From the cell containing the given text, extract its center point as (X, Y) coordinate. 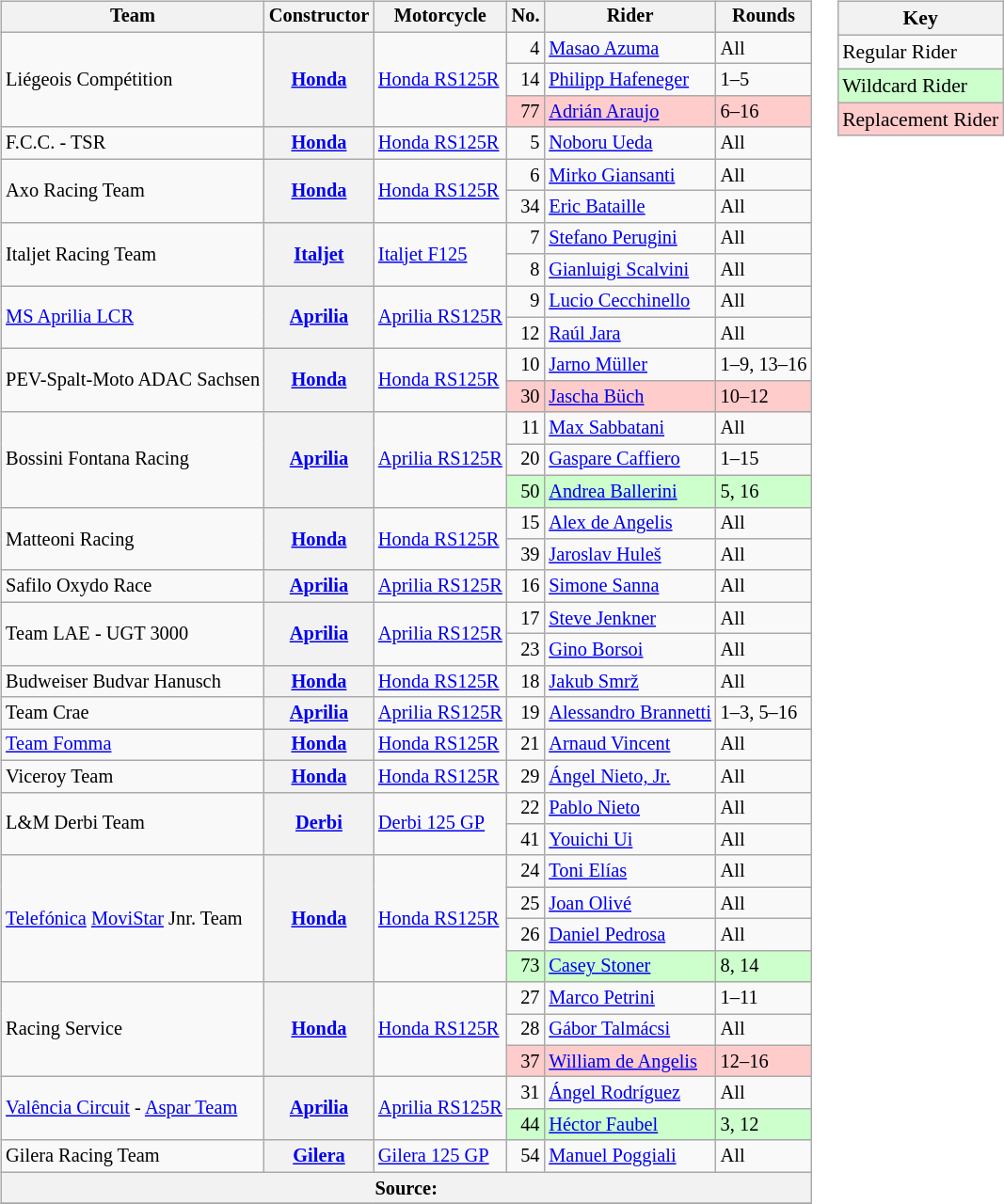
5 (526, 143)
Raúl Jara (629, 333)
Stefano Perugini (629, 238)
Gilera (319, 1156)
Noboru Ueda (629, 143)
31 (526, 1093)
3, 12 (764, 1125)
Team LAE - UGT 3000 (133, 634)
Gaspare Caffiero (629, 460)
Alex de Angelis (629, 523)
1–5 (764, 80)
37 (526, 1061)
Daniel Pedrosa (629, 935)
Toni Elías (629, 871)
Ángel Nieto, Jr. (629, 776)
Motorcycle (440, 17)
Ángel Rodríguez (629, 1093)
Team Crae (133, 713)
Alessandro Brannetti (629, 713)
24 (526, 871)
F.C.C. - TSR (133, 143)
Key (920, 19)
Valência Circuit - Aspar Team (133, 1108)
8 (526, 270)
39 (526, 555)
17 (526, 618)
77 (526, 112)
Manuel Poggiali (629, 1156)
Jarno Müller (629, 365)
26 (526, 935)
15 (526, 523)
Adrián Araujo (629, 112)
1–3, 5–16 (764, 713)
10–12 (764, 397)
No. (526, 17)
1–15 (764, 460)
Jaroslav Huleš (629, 555)
William de Angelis (629, 1061)
Liégeois Compétition (133, 79)
Bossini Fontana Racing (133, 459)
4 (526, 48)
11 (526, 428)
Gilera Racing Team (133, 1156)
Team (133, 17)
Gilera 125 GP (440, 1156)
Italjet F125 (440, 254)
Eric Bataille (629, 207)
Pablo Nieto (629, 808)
Budweiser Budvar Hanusch (133, 681)
30 (526, 397)
12 (526, 333)
9 (526, 302)
Gino Borsoi (629, 650)
L&M Derbi Team (133, 824)
Joan Olivé (629, 903)
44 (526, 1125)
41 (526, 840)
29 (526, 776)
Viceroy Team (133, 776)
21 (526, 745)
27 (526, 998)
Casey Stoner (629, 966)
25 (526, 903)
Jakub Smrž (629, 681)
Italjet (319, 254)
19 (526, 713)
8, 14 (764, 966)
Arnaud Vincent (629, 745)
Team Fomma (133, 745)
6 (526, 175)
Matteoni Racing (133, 538)
MS Aprilia LCR (133, 318)
18 (526, 681)
Derbi (319, 824)
Youichi Ui (629, 840)
1–9, 13–16 (764, 365)
12–16 (764, 1061)
Racing Service (133, 1029)
14 (526, 80)
Replacement Rider (920, 119)
Telefónica MoviStar Jnr. Team (133, 918)
6–16 (764, 112)
Gianluigi Scalvini (629, 270)
Lucio Cecchinello (629, 302)
Jascha Büch (629, 397)
Italjet Racing Team (133, 254)
22 (526, 808)
Andrea Ballerini (629, 491)
Masao Azuma (629, 48)
16 (526, 586)
20 (526, 460)
Constructor (319, 17)
1–11 (764, 998)
Axo Racing Team (133, 190)
Héctor Faubel (629, 1125)
Max Sabbatani (629, 428)
Gábor Talmácsi (629, 1030)
54 (526, 1156)
5, 16 (764, 491)
Source: (406, 1188)
73 (526, 966)
Regular Rider (920, 52)
Safilo Oxydo Race (133, 586)
Rider (629, 17)
23 (526, 650)
Marco Petrini (629, 998)
PEV-Spalt-Moto ADAC Sachsen (133, 380)
34 (526, 207)
50 (526, 491)
Steve Jenkner (629, 618)
Philipp Hafeneger (629, 80)
28 (526, 1030)
Simone Sanna (629, 586)
Wildcard Rider (920, 86)
Rounds (764, 17)
Derbi 125 GP (440, 824)
10 (526, 365)
Mirko Giansanti (629, 175)
7 (526, 238)
